Scan for the cell matching the given text and deliver its (x, y) coordinate at center. 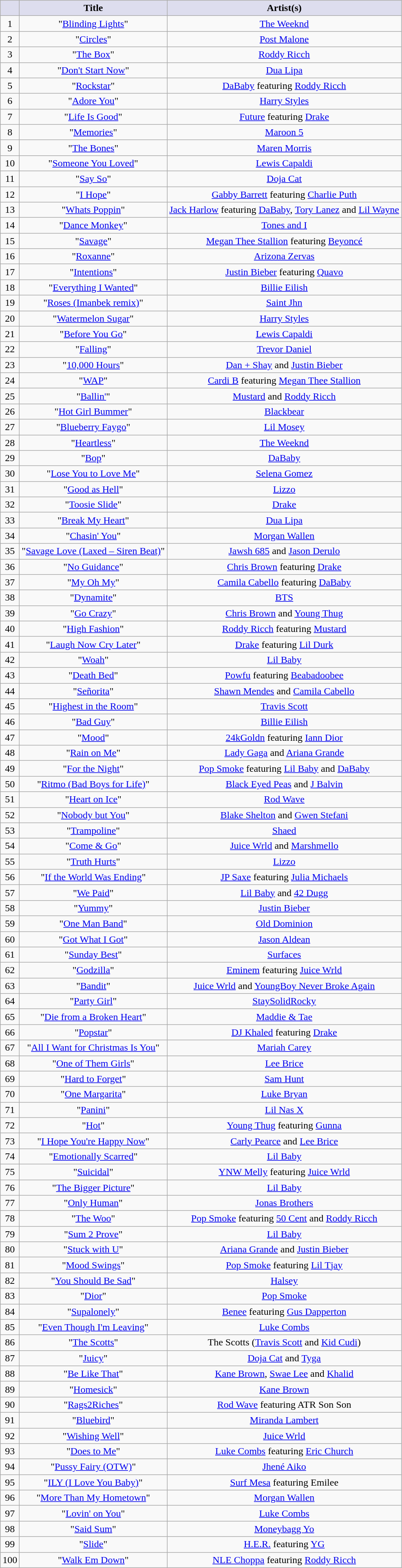
"Blueberry Faygo" (93, 427)
75 (10, 1172)
"Blinding Lights" (93, 24)
H.E.R. featuring YG (285, 1544)
41 (10, 644)
Drake (285, 505)
"Mood Swings" (93, 1265)
47 (10, 738)
Justin Bieber featuring Quavo (285, 272)
64 (10, 1001)
Jawsh 685 and Jason Derulo (285, 551)
49 (10, 769)
Kane Brown (285, 1389)
The Scotts (Travis Scott and Kid Cudi) (285, 1343)
JP Saxe featuring Julia Michaels (285, 877)
"Said Sum" (93, 1529)
"Bad Guy" (93, 722)
"Even Though I'm Leaving" (93, 1327)
82 (10, 1281)
"My Oh My" (93, 582)
Cardi B featuring Megan Thee Stallion (285, 380)
"Heart on Ice" (93, 799)
Trevor Daniel (285, 349)
Benee featuring Gus Dapperton (285, 1312)
31 (10, 489)
Sam Hunt (285, 1079)
Juice Wrld and YoungBoy Never Broke Again (285, 986)
56 (10, 877)
"All I Want for Christmas Is You" (93, 1048)
"Death Bed" (93, 675)
53 (10, 830)
3 (10, 55)
74 (10, 1156)
Justin Bieber (285, 908)
Maddie & Tae (285, 1017)
Lee Brice (285, 1063)
Camila Cabello featuring DaBaby (285, 582)
Lil Nas X (285, 1110)
Luke Combs featuring Eric Church (285, 1451)
Surf Mesa featuring Emilee (285, 1482)
20 (10, 318)
94 (10, 1467)
29 (10, 458)
Shawn Mendes and Camila Cabello (285, 691)
Juice Wrld (285, 1435)
"Be Like That" (93, 1374)
"Before You Go" (93, 334)
"Say So" (93, 179)
"Bandit" (93, 986)
6 (10, 101)
80 (10, 1250)
40 (10, 629)
Rod Wave featuring ATR Son Son (285, 1405)
"The Bigger Picture" (93, 1188)
86 (10, 1343)
"Emotionally Scarred" (93, 1156)
62 (10, 970)
Lil Baby and 42 Dugg (285, 892)
52 (10, 815)
66 (10, 1032)
Travis Scott (285, 707)
"ILY (I Love You Baby)" (93, 1482)
"Rain on Me" (93, 753)
"More Than My Hometown" (93, 1498)
58 (10, 908)
21 (10, 334)
95 (10, 1482)
91 (10, 1420)
Jhené Aiko (285, 1467)
Doja Cat (285, 179)
"Go Crazy" (93, 613)
"Everything I Wanted" (93, 287)
"Nobody but You" (93, 815)
8 (10, 132)
"Don't Start Now" (93, 70)
DaBaby (285, 458)
"Supalonely" (93, 1312)
Jack Harlow featuring DaBaby, Tory Lanez and Lil Wayne (285, 210)
"Ballin'" (93, 396)
DJ Khaled featuring Drake (285, 1032)
"Circles" (93, 39)
Lady Gaga and Ariana Grande (285, 753)
78 (10, 1219)
"Adore You" (93, 101)
DaBaby featuring Roddy Ricch (285, 86)
"Got What I Got" (93, 939)
"Savage" (93, 241)
"Woah" (93, 660)
50 (10, 784)
"No Guidance" (93, 567)
"Ritmo (Bad Boys for Life)" (93, 784)
99 (10, 1544)
"The Bones" (93, 148)
38 (10, 598)
37 (10, 582)
"Party Girl" (93, 1001)
15 (10, 241)
Powfu featuring Beabadoobee (285, 675)
Pop Smoke (285, 1296)
"Stuck with U" (93, 1250)
BTS (285, 598)
Artist(s) (285, 8)
"Sum 2 Prove" (93, 1234)
"Yummy" (93, 908)
Mariah Carey (285, 1048)
"Bop" (93, 458)
12 (10, 194)
"Only Human" (93, 1203)
"Panini" (93, 1110)
96 (10, 1498)
Rod Wave (285, 799)
46 (10, 722)
Title (93, 8)
"I Hope You're Happy Now" (93, 1141)
Miranda Lambert (285, 1420)
11 (10, 179)
"High Fashion" (93, 629)
"Wishing Well" (93, 1435)
68 (10, 1063)
"For the Night" (93, 769)
60 (10, 939)
23 (10, 365)
73 (10, 1141)
"Chasin' You" (93, 536)
"Godzilla" (93, 970)
"Someone You Loved" (93, 163)
"Savage Love (Laxed – Siren Beat)" (93, 551)
"Señorita" (93, 691)
45 (10, 707)
30 (10, 474)
77 (10, 1203)
87 (10, 1358)
Blackbear (285, 411)
85 (10, 1327)
"Lovin' on You" (93, 1513)
Chris Brown and Young Thug (285, 613)
Roddy Ricch featuring Mustard (285, 629)
Tones and I (285, 225)
76 (10, 1188)
"Pussy Fairy (OTW)" (93, 1467)
24kGoldn featuring Iann Dior (285, 738)
"Popstar" (93, 1032)
YNW Melly featuring Juice Wrld (285, 1172)
55 (10, 861)
Saint Jhn (285, 303)
83 (10, 1296)
"Good as Hell" (93, 489)
"Highest in the Room" (93, 707)
Carly Pearce and Lee Brice (285, 1141)
"Walk Em Down" (93, 1560)
"Roxanne" (93, 256)
43 (10, 675)
70 (10, 1094)
"Sunday Best" (93, 955)
Megan Thee Stallion featuring Beyoncé (285, 241)
"Dynamite" (93, 598)
"Bluebird" (93, 1420)
Juice Wrld and Marshmello (285, 846)
"Break My Heart" (93, 520)
32 (10, 505)
4 (10, 70)
61 (10, 955)
92 (10, 1435)
"One Margarita" (93, 1094)
"The Scotts" (93, 1343)
Future featuring Drake (285, 117)
"Juicy" (93, 1358)
18 (10, 287)
44 (10, 691)
Maren Morris (285, 148)
"I Hope" (93, 194)
35 (10, 551)
Dan + Shay and Justin Bieber (285, 365)
Drake featuring Lil Durk (285, 644)
Selena Gomez (285, 474)
88 (10, 1374)
Ariana Grande and Justin Bieber (285, 1250)
"You Should Be Sad" (93, 1281)
"10,000 Hours" (93, 365)
"Lose You to Love Me" (93, 474)
"Rags2Riches" (93, 1405)
"If the World Was Ending" (93, 877)
65 (10, 1017)
"Watermelon Sugar" (93, 318)
"The Woo" (93, 1219)
100 (10, 1560)
19 (10, 303)
28 (10, 442)
"Roses (Imanbek remix)" (93, 303)
42 (10, 660)
"Die from a Broken Heart" (93, 1017)
"Slide" (93, 1544)
9 (10, 148)
10 (10, 163)
Doja Cat and Tyga (285, 1358)
Young Thug featuring Gunna (285, 1125)
Lil Mosey (285, 427)
Jonas Brothers (285, 1203)
"Dior" (93, 1296)
2 (10, 39)
Halsey (285, 1281)
97 (10, 1513)
Pop Smoke featuring Lil Baby and DaBaby (285, 769)
"Homesick" (93, 1389)
Blake Shelton and Gwen Stefani (285, 815)
"Laugh Now Cry Later" (93, 644)
93 (10, 1451)
"Life Is Good" (93, 117)
Maroon 5 (285, 132)
"Hard to Forget" (93, 1079)
7 (10, 117)
59 (10, 923)
90 (10, 1405)
54 (10, 846)
27 (10, 427)
NLE Choppa featuring Roddy Ricch (285, 1560)
"Mood" (93, 738)
"Does to Me" (93, 1451)
71 (10, 1110)
Moneybagg Yo (285, 1529)
57 (10, 892)
"Toosie Slide" (93, 505)
25 (10, 396)
5 (10, 86)
"Come & Go" (93, 846)
34 (10, 536)
Post Malone (285, 39)
Pop Smoke featuring 50 Cent and Roddy Ricch (285, 1219)
Pop Smoke featuring Lil Tjay (285, 1265)
"WAP" (93, 380)
48 (10, 753)
"Memories" (93, 132)
"Rockstar" (93, 86)
Luke Bryan (285, 1094)
Mustard and Roddy Ricch (285, 396)
"Whats Poppin" (93, 210)
"Suicidal" (93, 1172)
33 (10, 520)
14 (10, 225)
Kane Brown, Swae Lee and Khalid (285, 1374)
Eminem featuring Juice Wrld (285, 970)
17 (10, 272)
67 (10, 1048)
36 (10, 567)
StaySolidRocky (285, 1001)
"One of Them Girls" (93, 1063)
Surfaces (285, 955)
Arizona Zervas (285, 256)
"Heartless" (93, 442)
"Falling" (93, 349)
"Hot Girl Bummer" (93, 411)
22 (10, 349)
72 (10, 1125)
24 (10, 380)
"The Box" (93, 55)
84 (10, 1312)
81 (10, 1265)
Jason Aldean (285, 939)
Old Dominion (285, 923)
"Hot" (93, 1125)
79 (10, 1234)
Gabby Barrett featuring Charlie Puth (285, 194)
16 (10, 256)
26 (10, 411)
Chris Brown featuring Drake (285, 567)
51 (10, 799)
"One Man Band" (93, 923)
"Dance Monkey" (93, 225)
"We Paid" (93, 892)
98 (10, 1529)
"Trampoline" (93, 830)
63 (10, 986)
69 (10, 1079)
Black Eyed Peas and J Balvin (285, 784)
Shaed (285, 830)
"Truth Hurts" (93, 861)
Roddy Ricch (285, 55)
"Intentions" (93, 272)
39 (10, 613)
89 (10, 1389)
13 (10, 210)
1 (10, 24)
